From the cell containing the given text, extract its center point as (x, y) coordinate. 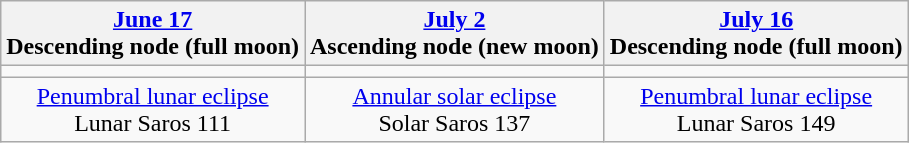
July 16Descending node (full moon) (756, 34)
Annular solar eclipseSolar Saros 137 (454, 110)
Penumbral lunar eclipseLunar Saros 149 (756, 110)
June 17Descending node (full moon) (153, 34)
Penumbral lunar eclipseLunar Saros 111 (153, 110)
July 2Ascending node (new moon) (454, 34)
